Extract the (X, Y) coordinate from the center of the cell holding the provided text.  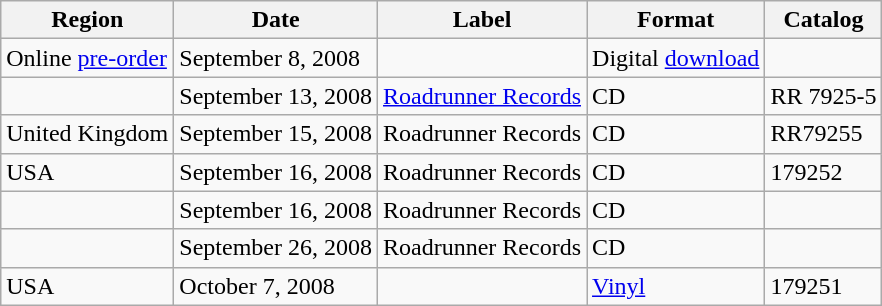
Vinyl (676, 286)
179252 (824, 172)
RR 7925-5 (824, 96)
RR79255 (824, 134)
Online pre-order (88, 58)
179251 (824, 286)
Region (88, 20)
Digital download (676, 58)
Format (676, 20)
Date (276, 20)
September 13, 2008 (276, 96)
September 8, 2008 (276, 58)
September 26, 2008 (276, 248)
United Kingdom (88, 134)
October 7, 2008 (276, 286)
Catalog (824, 20)
September 15, 2008 (276, 134)
Label (482, 20)
